Capture the cell that displays the provided text and extract its [x, y] central coordinate. 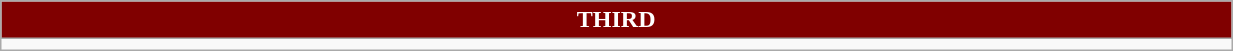
THIRD [616, 20]
